Search for the cell housing the specified text and yield its (x, y) center coordinate. 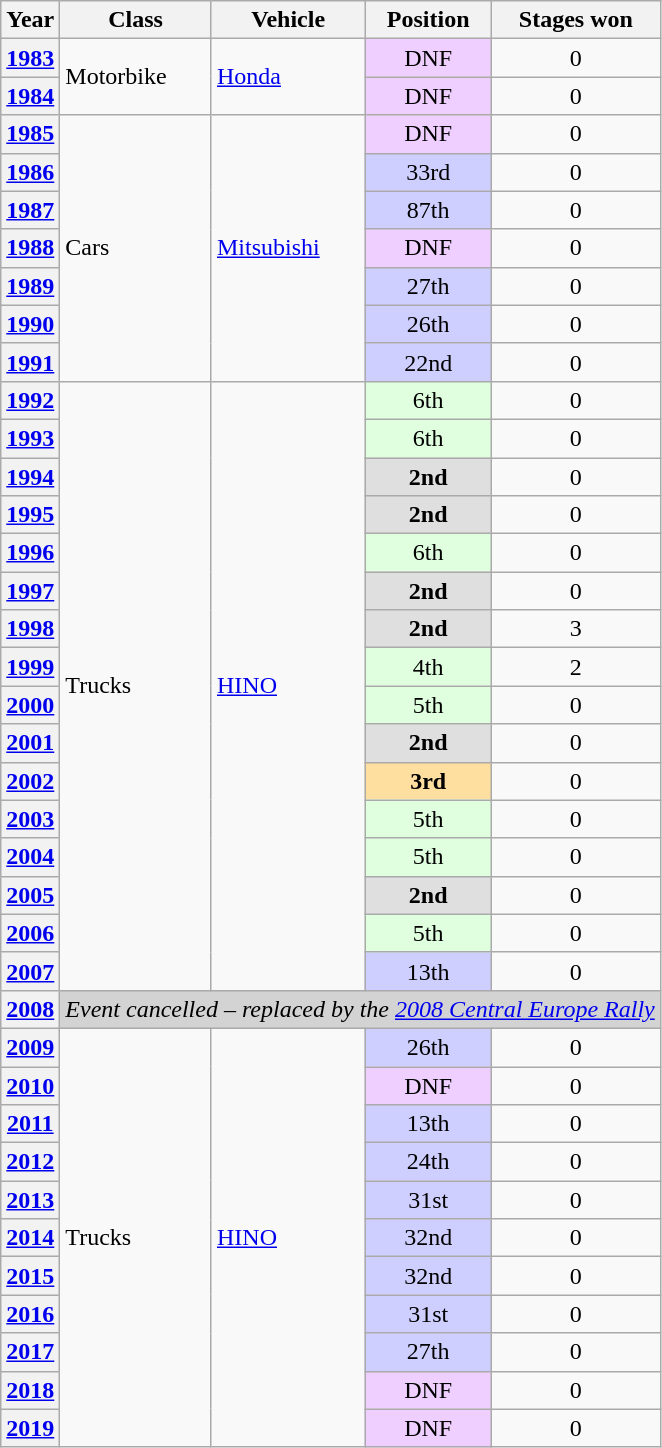
2010 (30, 1085)
1991 (30, 362)
Stages won (576, 20)
2018 (30, 1390)
2008 (30, 1009)
2001 (30, 743)
2012 (30, 1162)
1984 (30, 96)
24th (428, 1162)
Class (136, 20)
2002 (30, 781)
2009 (30, 1047)
2015 (30, 1276)
1983 (30, 58)
Motorbike (136, 77)
2006 (30, 933)
3 (576, 629)
Vehicle (288, 20)
Position (428, 20)
2013 (30, 1200)
1985 (30, 134)
Cars (136, 248)
1996 (30, 553)
1993 (30, 438)
Event cancelled – replaced by the 2008 Central Europe Rally (360, 1009)
1987 (30, 210)
2004 (30, 857)
3rd (428, 781)
2016 (30, 1314)
1999 (30, 667)
87th (428, 210)
2014 (30, 1238)
1995 (30, 515)
2003 (30, 819)
4th (428, 667)
2011 (30, 1124)
2019 (30, 1428)
Mitsubishi (288, 248)
22nd (428, 362)
2007 (30, 971)
33rd (428, 172)
1994 (30, 477)
Honda (288, 77)
1989 (30, 286)
2017 (30, 1352)
1992 (30, 400)
1988 (30, 248)
2000 (30, 705)
1998 (30, 629)
1986 (30, 172)
2 (576, 667)
1990 (30, 324)
1997 (30, 591)
Year (30, 20)
2005 (30, 895)
